Provide the (x, y) coordinate of the cell's center where the given text is located.  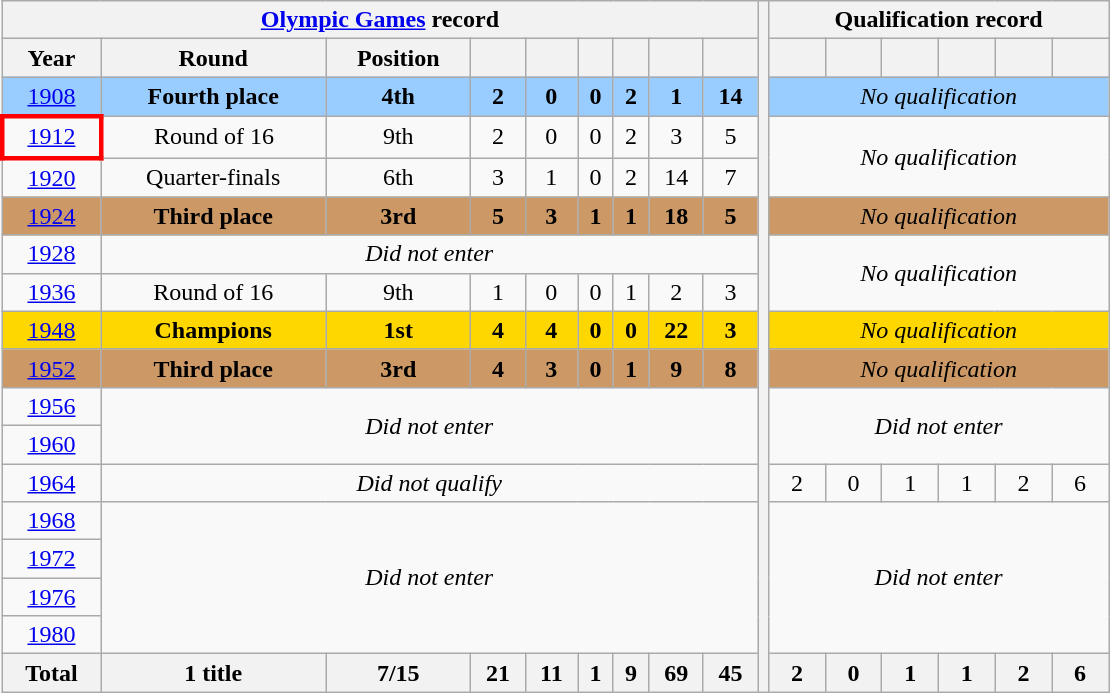
1952 (51, 368)
Fourth place (214, 97)
1976 (51, 597)
1972 (51, 559)
1 title (214, 673)
Total (51, 673)
1968 (51, 521)
Year (51, 58)
Olympic Games record (380, 20)
1920 (51, 178)
1936 (51, 292)
1912 (51, 136)
7 (730, 178)
1st (398, 330)
18 (676, 216)
Quarter-finals (214, 178)
69 (676, 673)
1924 (51, 216)
Position (398, 58)
Qualification record (939, 20)
1964 (51, 483)
45 (730, 673)
7/15 (398, 673)
Round (214, 58)
1908 (51, 97)
1956 (51, 406)
Did not qualify (430, 483)
8 (730, 368)
1928 (51, 254)
1948 (51, 330)
21 (498, 673)
22 (676, 330)
1980 (51, 635)
1960 (51, 444)
Champions (214, 330)
6th (398, 178)
11 (551, 673)
4th (398, 97)
